Return [x, y] of the center of cell containing provided text 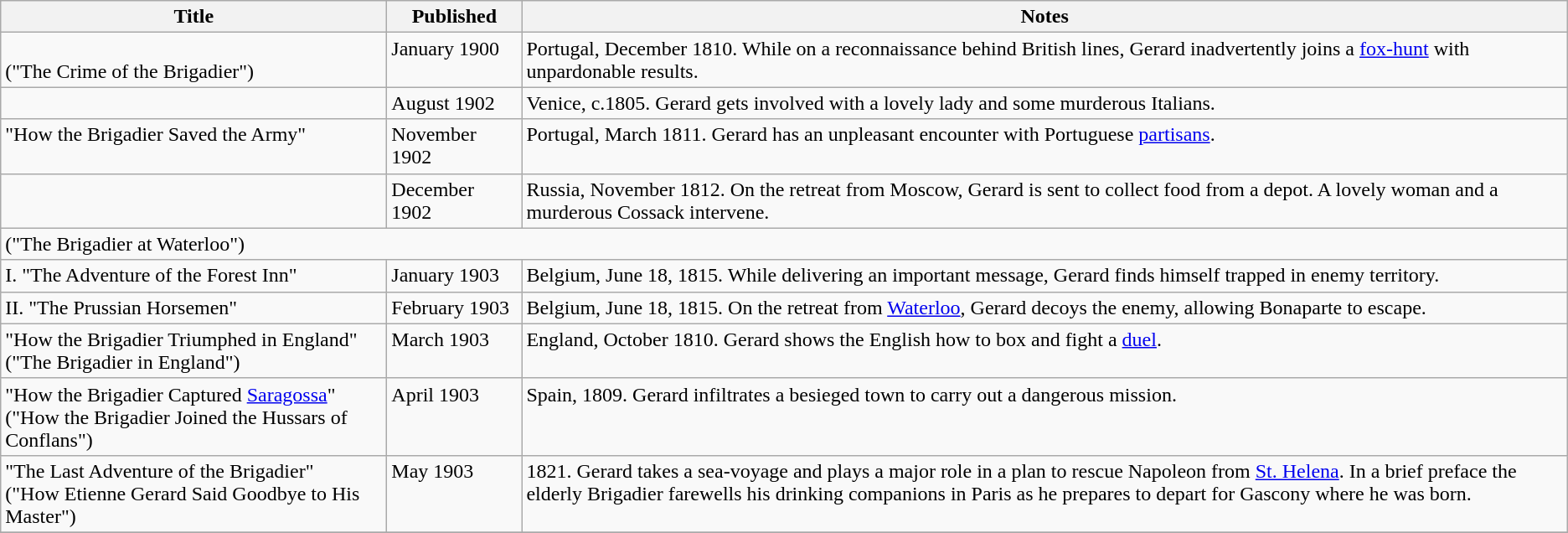
"How the Brigadier Captured Saragossa"("How the Brigadier Joined the Hussars of Conflans") [194, 417]
("The Brigadier at Waterloo") [784, 244]
January 1903 [454, 276]
II. "The Prussian Horsemen" [194, 308]
"How the Brigadier Triumphed in England"("The Brigadier in England") [194, 350]
England, October 1810. Gerard shows the English how to box and fight a duel. [1044, 350]
"How the Brigadier Saved the Army" [194, 146]
May 1903 [454, 494]
November 1902 [454, 146]
Title [194, 17]
Spain, 1809. Gerard infiltrates a besieged town to carry out a dangerous mission. [1044, 417]
February 1903 [454, 308]
Belgium, June 18, 1815. On the retreat from Waterloo, Gerard decoys the enemy, allowing Bonaparte to escape. [1044, 308]
Portugal, December 1810. While on a reconnaissance behind British lines, Gerard inadvertently joins a fox-hunt with unpardonable results. [1044, 60]
("The Crime of the Brigadier") [194, 60]
Portugal, March 1811. Gerard has an unpleasant encounter with Portuguese partisans. [1044, 146]
April 1903 [454, 417]
I. "The Adventure of the Forest Inn" [194, 276]
December 1902 [454, 201]
Notes [1044, 17]
Belgium, June 18, 1815. While delivering an important message, Gerard finds himself trapped in enemy territory. [1044, 276]
August 1902 [454, 103]
Venice, c.1805. Gerard gets involved with a lovely lady and some murderous Italians. [1044, 103]
March 1903 [454, 350]
"The Last Adventure of the Brigadier"("How Etienne Gerard Said Goodbye to His Master") [194, 494]
Russia, November 1812. On the retreat from Moscow, Gerard is sent to collect food from a depot. A lovely woman and a murderous Cossack intervene. [1044, 201]
Published [454, 17]
January 1900 [454, 60]
